Identify which cell holds the provided text, then report its [X, Y] central coordinate. 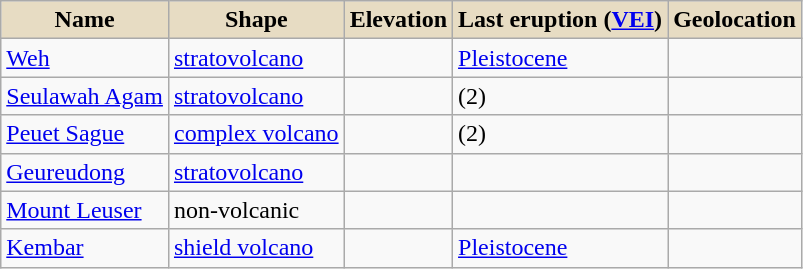
Geolocation [735, 20]
Seulawah Agam [85, 96]
non-volcanic [256, 210]
Weh [85, 58]
Name [85, 20]
Kembar [85, 248]
Elevation [398, 20]
shield volcano [256, 248]
Geureudong [85, 172]
Shape [256, 20]
complex volcano [256, 134]
Peuet Sague [85, 134]
Mount Leuser [85, 210]
Last eruption (VEI) [560, 20]
